Extract the (x, y) coordinate from the center of the cell holding the provided text.  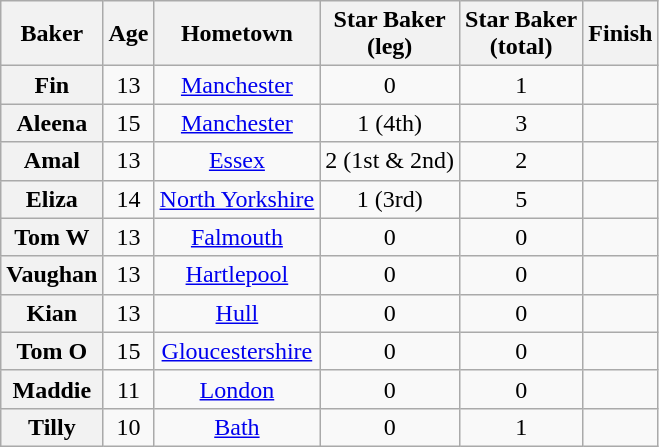
Star Baker(leg) (390, 34)
Falmouth (237, 237)
Hometown (237, 34)
Hartlepool (237, 275)
Essex (237, 161)
Amal (52, 161)
14 (128, 199)
1 (4th) (390, 123)
Vaughan (52, 275)
Eliza (52, 199)
2 (1st & 2nd) (390, 161)
London (237, 389)
Gloucestershire (237, 351)
10 (128, 427)
Aleena (52, 123)
Tom O (52, 351)
5 (522, 199)
Hull (237, 313)
Fin (52, 85)
Kian (52, 313)
Tilly (52, 427)
2 (522, 161)
Age (128, 34)
Tom W (52, 237)
Star Baker(total) (522, 34)
1 (3rd) (390, 199)
11 (128, 389)
Finish (620, 34)
North Yorkshire (237, 199)
Bath (237, 427)
3 (522, 123)
Baker (52, 34)
Maddie (52, 389)
